Search for the cell housing the specified text and yield its [x, y] center coordinate. 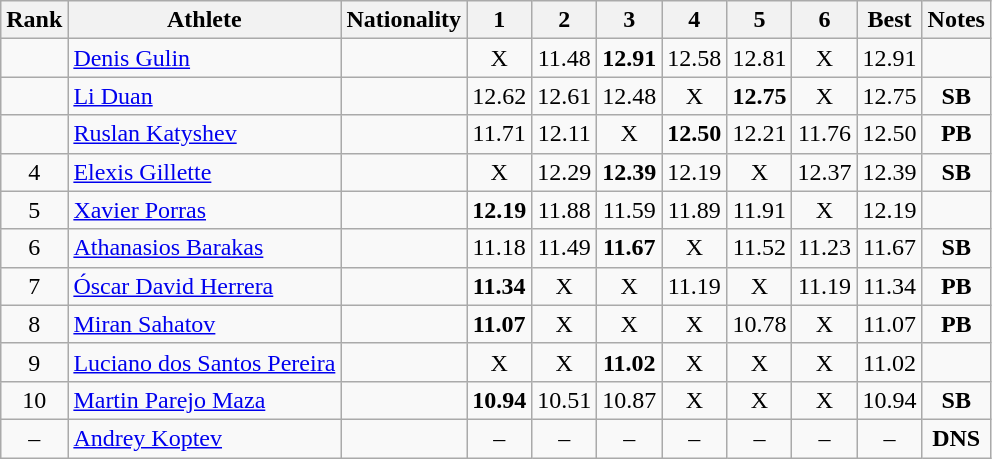
3 [630, 20]
Luciano dos Santos Pereira [204, 362]
Ruslan Katyshev [204, 134]
12.21 [760, 134]
7 [34, 286]
Andrey Koptev [204, 438]
Miran Sahatov [204, 324]
1 [500, 20]
Best [890, 20]
12.62 [500, 96]
12.61 [564, 96]
11.76 [824, 134]
2 [564, 20]
12.58 [694, 58]
Li Duan [204, 96]
11.71 [500, 134]
11.88 [564, 210]
10.51 [564, 400]
10.78 [760, 324]
Nationality [404, 20]
Xavier Porras [204, 210]
Athlete [204, 20]
11.59 [630, 210]
11.48 [564, 58]
11.18 [500, 248]
11.49 [564, 248]
Athanasios Barakas [204, 248]
Rank [34, 20]
10.87 [630, 400]
DNS [956, 438]
Martin Parejo Maza [204, 400]
12.48 [630, 96]
11.23 [824, 248]
11.89 [694, 210]
12.37 [824, 172]
9 [34, 362]
Elexis Gillette [204, 172]
10 [34, 400]
12.29 [564, 172]
11.91 [760, 210]
Óscar David Herrera [204, 286]
Notes [956, 20]
8 [34, 324]
11.52 [760, 248]
12.11 [564, 134]
12.81 [760, 58]
Denis Gulin [204, 58]
